Detect which cell encompasses the target text, then output its [X, Y] center coordinate. 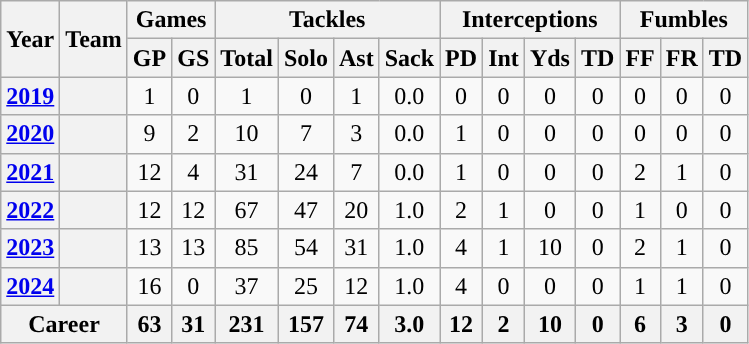
GS [194, 58]
6 [640, 324]
157 [306, 324]
Solo [306, 58]
Sack [409, 58]
9 [149, 134]
2024 [30, 286]
67 [247, 210]
74 [356, 324]
20 [356, 210]
Interceptions [530, 20]
47 [306, 210]
Games [170, 20]
2021 [30, 172]
63 [149, 324]
Team [94, 39]
2022 [30, 210]
Fumbles [684, 20]
FF [640, 58]
Career [64, 324]
3.0 [409, 324]
2023 [30, 248]
Total [247, 58]
37 [247, 286]
25 [306, 286]
16 [149, 286]
Tackles [328, 20]
Int [504, 58]
Yds [550, 58]
GP [149, 58]
24 [306, 172]
231 [247, 324]
2019 [30, 96]
85 [247, 248]
2020 [30, 134]
PD [462, 58]
54 [306, 248]
FR [682, 58]
Year [30, 39]
Ast [356, 58]
